Extract the [x, y] coordinate from the center of the cell holding the provided text.  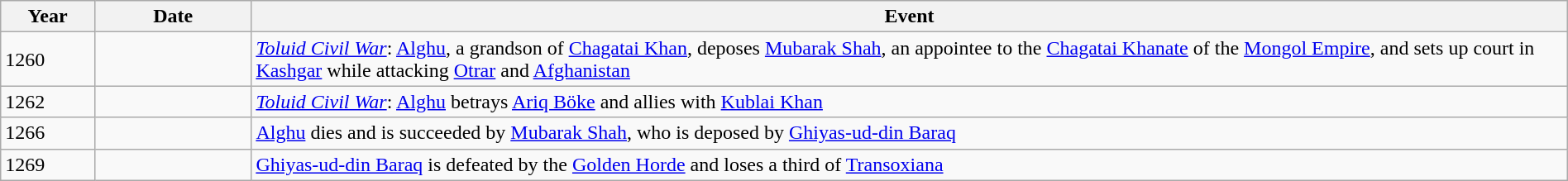
Toluid Civil War: Alghu betrays Ariq Böke and allies with Kublai Khan [910, 102]
Date [172, 17]
Ghiyas-ud-din Baraq is defeated by the Golden Horde and loses a third of Transoxiana [910, 164]
1262 [48, 102]
Year [48, 17]
1266 [48, 133]
Alghu dies and is succeeded by Mubarak Shah, who is deposed by Ghiyas-ud-din Baraq [910, 133]
1260 [48, 60]
Event [910, 17]
1269 [48, 164]
